Search for the cell housing the specified text and yield its [X, Y] center coordinate. 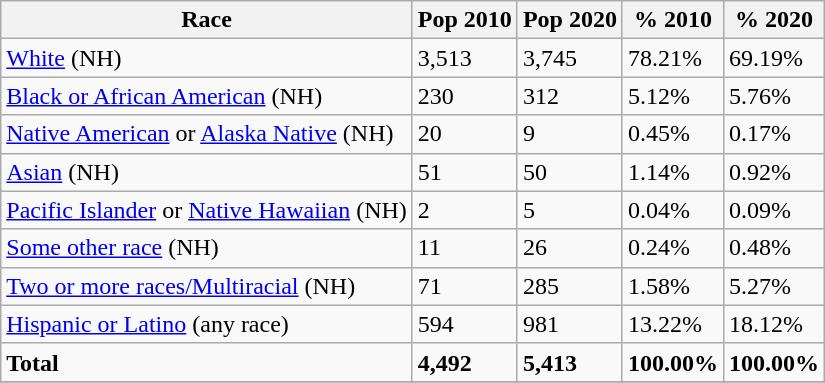
50 [570, 172]
1.14% [672, 172]
5.27% [774, 286]
0.09% [774, 210]
594 [464, 324]
1.58% [672, 286]
5.12% [672, 96]
0.45% [672, 134]
78.21% [672, 58]
230 [464, 96]
Native American or Alaska Native (NH) [207, 134]
Pacific Islander or Native Hawaiian (NH) [207, 210]
71 [464, 286]
Pop 2010 [464, 20]
312 [570, 96]
981 [570, 324]
Asian (NH) [207, 172]
0.17% [774, 134]
Black or African American (NH) [207, 96]
5,413 [570, 362]
Race [207, 20]
2 [464, 210]
4,492 [464, 362]
0.04% [672, 210]
11 [464, 248]
% 2020 [774, 20]
69.19% [774, 58]
5 [570, 210]
26 [570, 248]
285 [570, 286]
9 [570, 134]
5.76% [774, 96]
3,745 [570, 58]
Hispanic or Latino (any race) [207, 324]
0.48% [774, 248]
Total [207, 362]
3,513 [464, 58]
% 2010 [672, 20]
13.22% [672, 324]
51 [464, 172]
20 [464, 134]
Pop 2020 [570, 20]
0.24% [672, 248]
0.92% [774, 172]
White (NH) [207, 58]
18.12% [774, 324]
Two or more races/Multiracial (NH) [207, 286]
Some other race (NH) [207, 248]
